Scan for the cell matching the given text and deliver its (X, Y) coordinate at center. 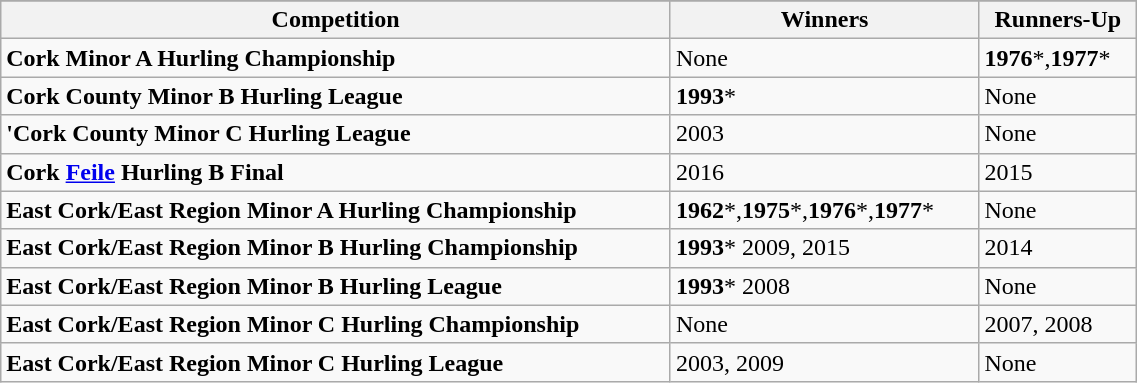
1976*,1977* (1058, 58)
East Cork/East Region Minor C Hurling League (336, 362)
2015 (1058, 172)
East Cork/East Region Minor B Hurling Championship (336, 248)
2016 (824, 172)
Cork Minor A Hurling Championship (336, 58)
2003 (824, 134)
1993* 2009, 2015 (824, 248)
East Cork/East Region Minor A Hurling Championship (336, 210)
1993* 2008 (824, 286)
Runners-Up (1058, 20)
Cork Feile Hurling B Final (336, 172)
Winners (824, 20)
2014 (1058, 248)
East Cork/East Region Minor B Hurling League (336, 286)
2003, 2009 (824, 362)
2007, 2008 (1058, 324)
1962*,1975*,1976*,1977* (824, 210)
1993* (824, 96)
Cork County Minor B Hurling League (336, 96)
Competition (336, 20)
'Cork County Minor C Hurling League (336, 134)
East Cork/East Region Minor C Hurling Championship (336, 324)
